Output the (X, Y) coordinate of the center of the cell containing the given text.  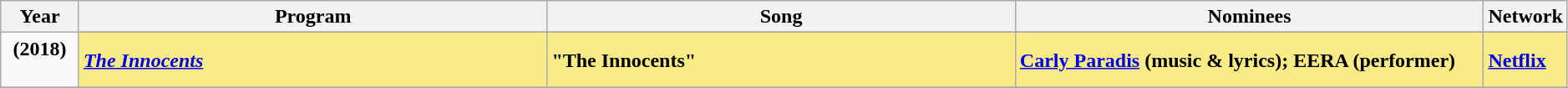
Song (781, 17)
(2018) (40, 60)
Nominees (1250, 17)
Program (312, 17)
"The Innocents" (781, 60)
Year (40, 17)
The Innocents (312, 60)
Network (1525, 17)
Carly Paradis (music & lyrics); EERA (performer) (1250, 60)
Netflix (1525, 60)
